Scan for the cell matching the given text and deliver its [x, y] coordinate at center. 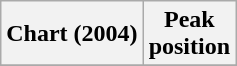
Chart (2004) [72, 34]
Peakposition [189, 34]
